Find where the given text appears and provide that cell's center as (X, Y) coordinate. 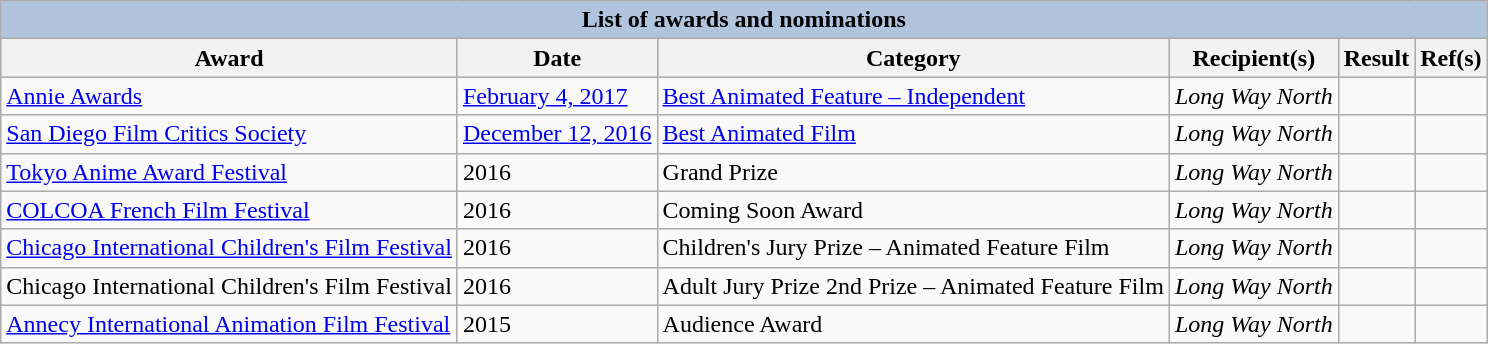
Annecy International Animation Film Festival (230, 324)
December 12, 2016 (557, 134)
Best Animated Feature – Independent (913, 96)
Tokyo Anime Award Festival (230, 172)
COLCOA French Film Festival (230, 210)
Result (1376, 58)
February 4, 2017 (557, 96)
Category (913, 58)
Coming Soon Award (913, 210)
Date (557, 58)
Recipient(s) (1254, 58)
San Diego Film Critics Society (230, 134)
Award (230, 58)
Grand Prize (913, 172)
Adult Jury Prize 2nd Prize – Animated Feature Film (913, 286)
List of awards and nominations (744, 20)
Children's Jury Prize – Animated Feature Film (913, 248)
Annie Awards (230, 96)
Ref(s) (1451, 58)
2015 (557, 324)
Audience Award (913, 324)
Best Animated Film (913, 134)
